Locate the cell with the specified text and output its (X, Y) center coordinate. 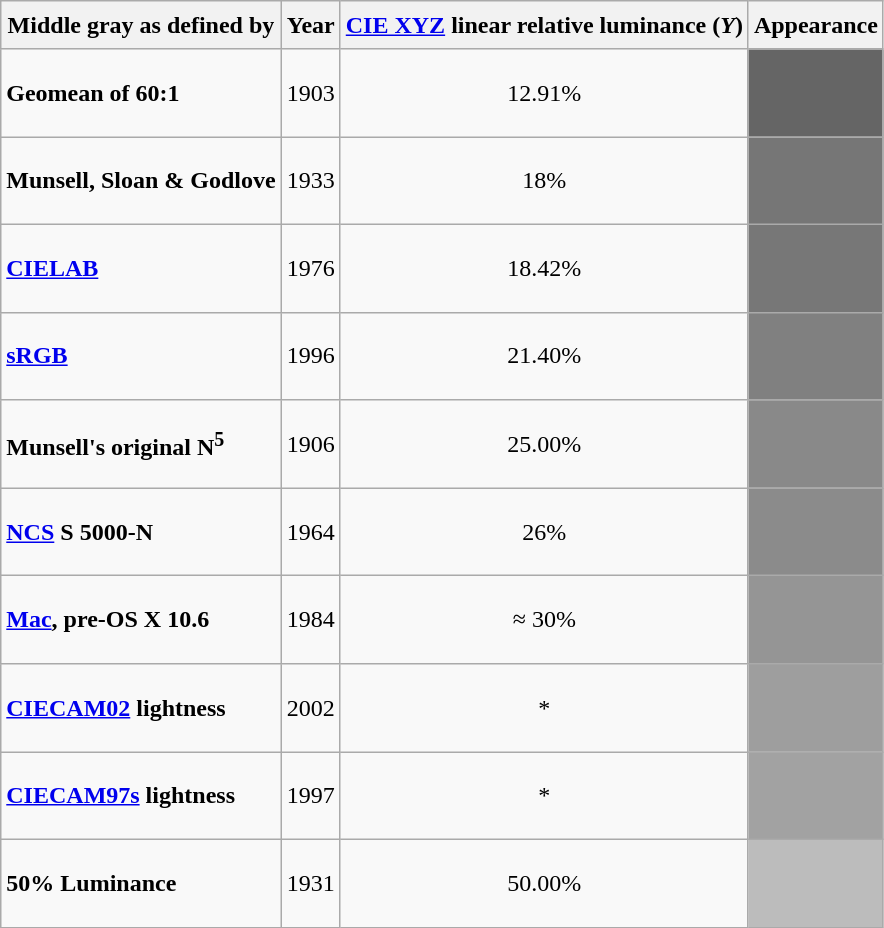
21.40% (544, 356)
1997 (310, 796)
26% (544, 532)
1976 (310, 268)
1933 (310, 181)
Munsell's original N5 (141, 444)
≈ 30% (544, 620)
Mac, pre-OS X 10.6 (141, 620)
1996 (310, 356)
50.00% (544, 883)
1903 (310, 93)
1964 (310, 532)
1984 (310, 620)
Appearance (816, 25)
2002 (310, 708)
50% Luminance (141, 883)
Middle gray as defined by (141, 25)
CIECAM02 lightness (141, 708)
CIELAB (141, 268)
Year (310, 25)
CIECAM97s lightness (141, 796)
25.00% (544, 444)
12.91% (544, 93)
Geomean of 60:1 (141, 93)
NCS S 5000-N (141, 532)
Munsell, Sloan & Godlove (141, 181)
sRGB (141, 356)
1906 (310, 444)
1931 (310, 883)
18% (544, 181)
18.42% (544, 268)
CIE XYZ linear relative luminance (Y) (544, 25)
